Return [x, y] of the center of cell containing provided text 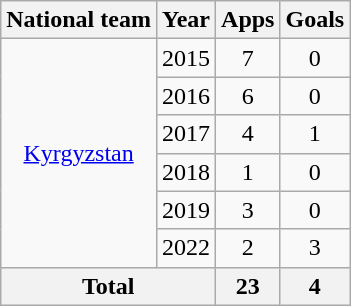
2017 [186, 134]
Goals [315, 20]
National team [79, 20]
23 [248, 286]
Year [186, 20]
6 [248, 96]
2019 [186, 210]
Kyrgyzstan [79, 153]
2015 [186, 58]
Total [108, 286]
2018 [186, 172]
7 [248, 58]
2022 [186, 248]
Apps [248, 20]
2 [248, 248]
2016 [186, 96]
